Search for the cell housing the specified text and yield its (X, Y) center coordinate. 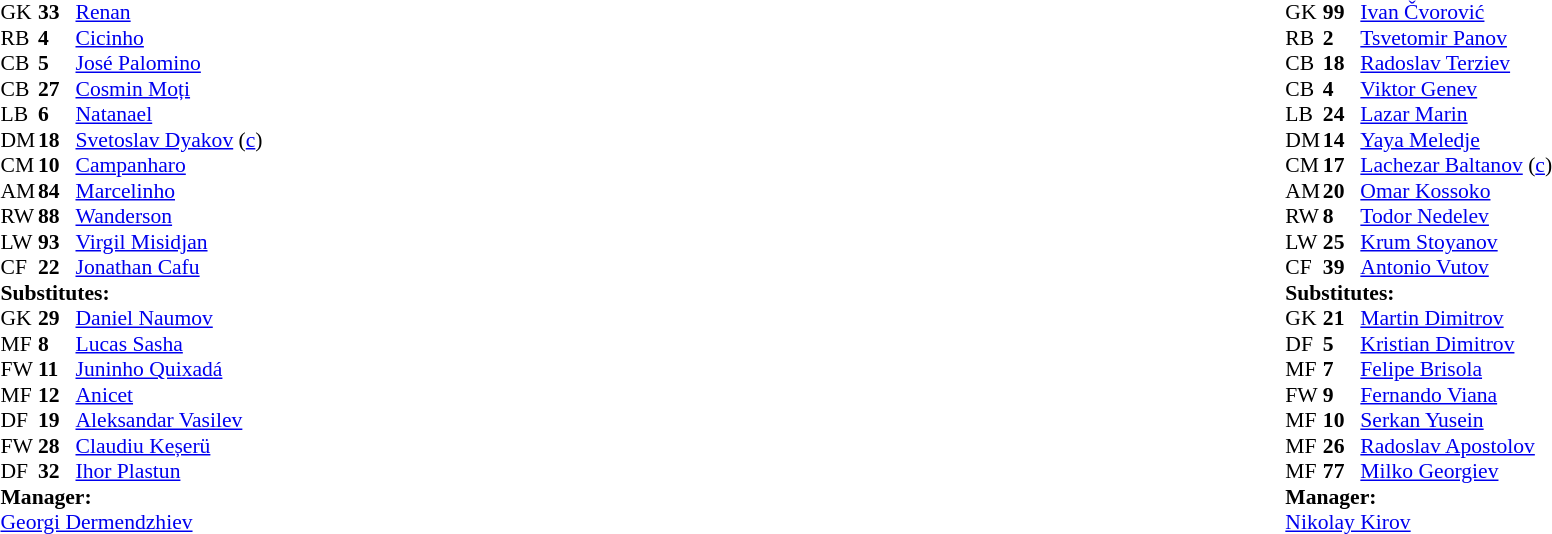
Milko Georgiev (1456, 471)
22 (57, 267)
Anicet (170, 395)
Wanderson (170, 217)
Cicinho (170, 38)
17 (1342, 165)
Lazar Marin (1456, 115)
Serkan Yusein (1456, 421)
28 (57, 446)
Omar Kossoko (1456, 191)
Yaya Meledje (1456, 140)
Tsvetomir Panov (1456, 38)
Cosmin Moți (170, 89)
Virgil Misidjan (170, 242)
Renan (170, 13)
Antonio Vutov (1456, 267)
7 (1342, 369)
Campanharo (170, 165)
Viktor Genev (1456, 89)
84 (57, 191)
26 (1342, 446)
Krum Stoyanov (1456, 242)
14 (1342, 140)
2 (1342, 38)
33 (57, 13)
24 (1342, 115)
Marcelinho (170, 191)
39 (1342, 267)
11 (57, 369)
Radoslav Terziev (1456, 63)
Jonathan Cafu (170, 267)
9 (1342, 395)
32 (57, 471)
Ivan Čvorović (1456, 13)
Martin Dimitrov (1456, 319)
Ihor Plastun (170, 471)
6 (57, 115)
Radoslav Apostolov (1456, 446)
20 (1342, 191)
12 (57, 395)
88 (57, 217)
19 (57, 421)
Aleksandar Vasilev (170, 421)
Felipe Brisola (1456, 369)
29 (57, 319)
Daniel Naumov (170, 319)
Natanael (170, 115)
93 (57, 242)
Juninho Quixadá (170, 369)
Svetoslav Dyakov (c) (170, 140)
99 (1342, 13)
Claudiu Keșerü (170, 446)
Todor Nedelev (1456, 217)
Lachezar Baltanov (c) (1456, 165)
21 (1342, 319)
25 (1342, 242)
José Palomino (170, 63)
Lucas Sasha (170, 344)
77 (1342, 471)
27 (57, 89)
Kristian Dimitrov (1456, 344)
Fernando Viana (1456, 395)
